Extract the (X, Y) coordinate from the center of the cell holding the provided text.  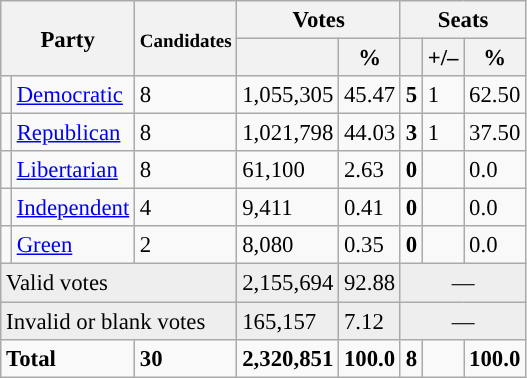
+/– (442, 58)
61,100 (288, 170)
Independent (72, 208)
44.03 (370, 133)
Invalid or blank votes (119, 321)
Party (68, 38)
2,155,694 (288, 283)
5 (411, 95)
7.12 (370, 321)
1,021,798 (288, 133)
9,411 (288, 208)
92.88 (370, 283)
Candidates (186, 38)
37.50 (495, 133)
Libertarian (72, 170)
Democratic (72, 95)
Republican (72, 133)
Total (68, 358)
2.63 (370, 170)
1,055,305 (288, 95)
2 (186, 245)
45.47 (370, 95)
30 (186, 358)
3 (411, 133)
165,157 (288, 321)
0.41 (370, 208)
Seats (462, 20)
4 (186, 208)
Green (72, 245)
Votes (319, 20)
2,320,851 (288, 358)
0.35 (370, 245)
8,080 (288, 245)
Valid votes (119, 283)
62.50 (495, 95)
